Extract the [X, Y] coordinate from the center of the cell holding the provided text.  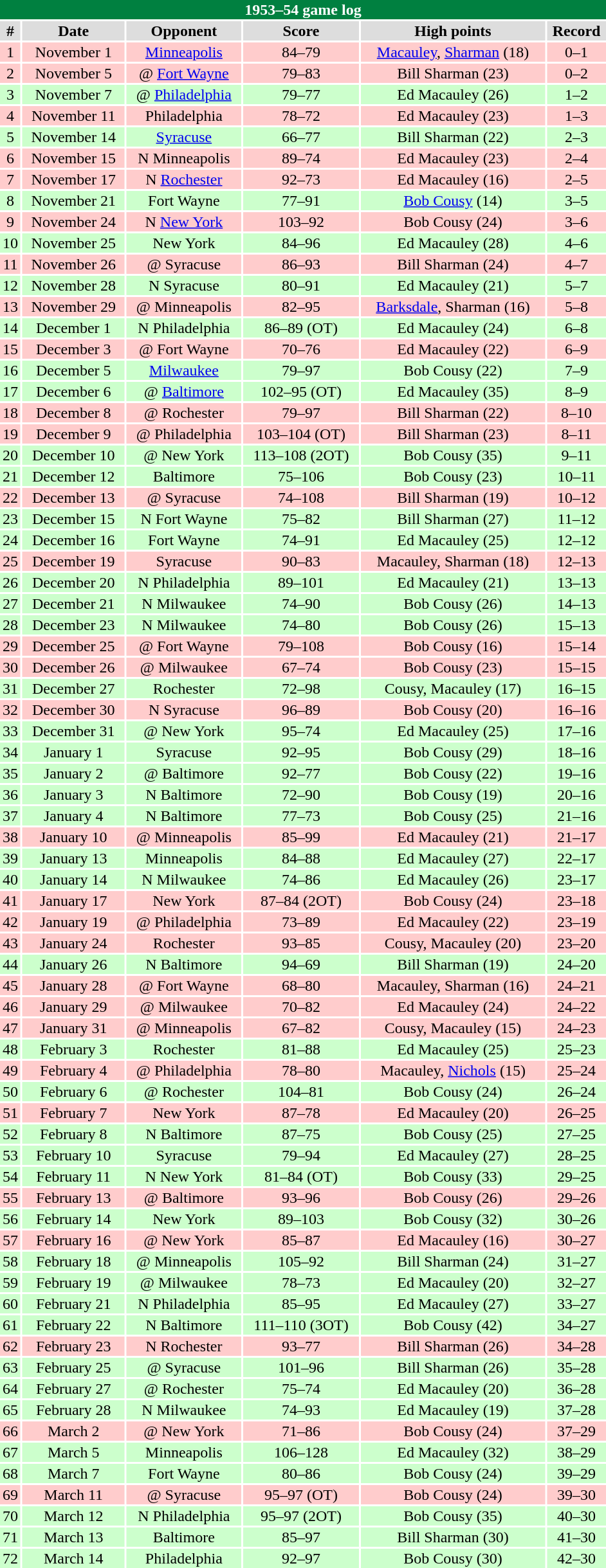
41 [10, 901]
Record [576, 31]
February 23 [73, 1346]
29–25 [576, 1176]
64 [10, 1389]
95–97 (2OT) [301, 1516]
78–73 [301, 1283]
74–93 [301, 1410]
January 28 [73, 986]
28–25 [576, 1155]
March 12 [73, 1516]
22 [10, 498]
39 [10, 858]
46 [10, 1007]
96–89 [301, 710]
66 [10, 1431]
2–5 [576, 179]
December 15 [73, 519]
95–74 [301, 731]
69 [10, 1495]
10 [10, 243]
March 5 [73, 1452]
February 10 [73, 1155]
High points [453, 31]
9 [10, 222]
0–2 [576, 73]
50 [10, 1092]
6–9 [576, 349]
2 [10, 73]
74–86 [301, 879]
67–82 [301, 1028]
79–108 [301, 646]
November 25 [73, 243]
November 14 [73, 137]
0–1 [576, 52]
4–6 [576, 243]
25–23 [576, 1049]
28 [10, 625]
74–91 [301, 540]
89–101 [301, 582]
23–20 [576, 943]
23–17 [576, 879]
November 24 [73, 222]
January 2 [73, 773]
December 3 [73, 349]
70–76 [301, 349]
November 28 [73, 285]
Macauley, Sharman (16) [453, 986]
25 [10, 561]
25–24 [576, 1070]
59 [10, 1283]
5–7 [576, 285]
39–30 [576, 1495]
55 [10, 1198]
February 25 [73, 1367]
Bob Cousy (20) [453, 710]
104–81 [301, 1092]
January 31 [73, 1028]
19–16 [576, 773]
31–27 [576, 1261]
6–8 [576, 328]
November 11 [73, 116]
December 5 [73, 370]
75–82 [301, 519]
42 [10, 922]
Ed Macauley (32) [453, 1452]
24–21 [576, 986]
72–90 [301, 795]
32–27 [576, 1283]
February 4 [73, 1070]
20–16 [576, 795]
79–94 [301, 1155]
39–29 [576, 1473]
73–89 [301, 922]
February 19 [73, 1283]
January 29 [73, 1007]
February 11 [73, 1176]
87–84 (2OT) [301, 901]
41–30 [576, 1537]
84–96 [301, 243]
27 [10, 604]
79–77 [301, 95]
81–88 [301, 1049]
10–12 [576, 498]
5–8 [576, 307]
42–30 [576, 1558]
March 14 [73, 1558]
Milwaukee [184, 370]
81–84 (OT) [301, 1176]
1–3 [576, 116]
11 [10, 264]
February 8 [73, 1134]
113–108 (2OT) [301, 455]
1953–54 game log [303, 10]
November 26 [73, 264]
106–128 [301, 1452]
43 [10, 943]
12–13 [576, 561]
67–74 [301, 667]
29–26 [576, 1198]
32 [10, 710]
87–75 [301, 1134]
February 14 [73, 1219]
40 [10, 879]
78–72 [301, 116]
November 7 [73, 95]
January 13 [73, 858]
58 [10, 1261]
November 15 [73, 158]
86–89 (OT) [301, 328]
17 [10, 392]
23 [10, 519]
January 26 [73, 964]
53 [10, 1155]
15–14 [576, 646]
22–17 [576, 858]
51 [10, 1113]
36–28 [576, 1389]
61 [10, 1325]
# [10, 31]
6 [10, 158]
8–11 [576, 434]
48 [10, 1049]
November 5 [73, 73]
16–16 [576, 710]
23–18 [576, 901]
75–74 [301, 1389]
34 [10, 752]
30–26 [576, 1219]
November 29 [73, 307]
72 [10, 1558]
December 13 [73, 498]
Bob Cousy (30) [453, 1558]
68–80 [301, 986]
10–11 [576, 476]
52 [10, 1134]
Cousy, Macauley (20) [453, 943]
77–91 [301, 201]
Bob Cousy (29) [453, 752]
December 6 [73, 392]
82–95 [301, 307]
February 13 [73, 1198]
92–97 [301, 1558]
26–24 [576, 1092]
45 [10, 986]
1–2 [576, 95]
35 [10, 773]
N Fort Wayne [184, 519]
24–20 [576, 964]
24–22 [576, 1007]
December 26 [73, 667]
19 [10, 434]
62 [10, 1346]
8–10 [576, 413]
75–106 [301, 476]
60 [10, 1304]
February 27 [73, 1389]
January 1 [73, 752]
December 8 [73, 413]
11–12 [576, 519]
7–9 [576, 370]
16–15 [576, 689]
95–97 (OT) [301, 1495]
December 10 [73, 455]
Cousy, Macauley (17) [453, 689]
44 [10, 964]
Macauley, Nichols (15) [453, 1070]
1 [10, 52]
Bill Sharman (30) [453, 1537]
13 [10, 307]
85–97 [301, 1537]
14 [10, 328]
21–16 [576, 816]
70 [10, 1516]
33 [10, 731]
9–11 [576, 455]
92–73 [301, 179]
29 [10, 646]
89–74 [301, 158]
24–23 [576, 1028]
N Minneapolis [184, 158]
Bob Cousy (16) [453, 646]
86–93 [301, 264]
Cousy, Macauley (15) [453, 1028]
February 21 [73, 1304]
23–19 [576, 922]
Date [73, 31]
December 25 [73, 646]
March 13 [73, 1537]
18 [10, 413]
92–77 [301, 773]
49 [10, 1070]
December 23 [73, 625]
27–25 [576, 1134]
8 [10, 201]
63 [10, 1367]
38 [10, 837]
21 [10, 476]
13–13 [576, 582]
February 6 [73, 1092]
January 17 [73, 901]
33–27 [576, 1304]
74–108 [301, 498]
40–30 [576, 1516]
111–110 (3OT) [301, 1325]
102–95 (OT) [301, 392]
85–99 [301, 837]
3–5 [576, 201]
79–83 [301, 73]
3 [10, 95]
February 3 [73, 1049]
74–80 [301, 625]
4 [10, 116]
26–25 [576, 1113]
Score [301, 31]
12 [10, 285]
February 22 [73, 1325]
103–92 [301, 222]
Opponent [184, 31]
34–27 [576, 1325]
85–87 [301, 1240]
21–17 [576, 837]
77–73 [301, 816]
72–98 [301, 689]
74–90 [301, 604]
65 [10, 1410]
17–16 [576, 731]
57 [10, 1240]
24 [10, 540]
84–88 [301, 858]
37 [10, 816]
16 [10, 370]
30–27 [576, 1240]
103–104 (OT) [301, 434]
Barksdale, Sharman (16) [453, 307]
34–28 [576, 1346]
54 [10, 1176]
84–79 [301, 52]
71 [10, 1537]
90–83 [301, 561]
67 [10, 1452]
Ed Macauley (28) [453, 243]
85–95 [301, 1304]
92–95 [301, 752]
Ed Macauley (35) [453, 392]
94–69 [301, 964]
15–13 [576, 625]
30 [10, 667]
7 [10, 179]
68 [10, 1473]
March 7 [73, 1473]
5 [10, 137]
80–86 [301, 1473]
January 19 [73, 922]
47 [10, 1028]
12–12 [576, 540]
December 20 [73, 582]
15 [10, 349]
November 1 [73, 52]
December 27 [73, 689]
December 9 [73, 434]
January 14 [73, 879]
March 2 [73, 1431]
December 1 [73, 328]
Bob Cousy (33) [453, 1176]
Bob Cousy (14) [453, 201]
37–28 [576, 1410]
4–7 [576, 264]
8–9 [576, 392]
December 30 [73, 710]
2–4 [576, 158]
November 21 [73, 201]
38–29 [576, 1452]
80–91 [301, 285]
November 17 [73, 179]
3–6 [576, 222]
93–77 [301, 1346]
89–103 [301, 1219]
71–86 [301, 1431]
101–96 [301, 1367]
February 16 [73, 1240]
December 31 [73, 731]
Bob Cousy (19) [453, 795]
105–92 [301, 1261]
Bob Cousy (42) [453, 1325]
2–3 [576, 137]
December 12 [73, 476]
Bob Cousy (32) [453, 1219]
February 18 [73, 1261]
14–13 [576, 604]
Bill Sharman (27) [453, 519]
35–28 [576, 1367]
March 11 [73, 1495]
January 3 [73, 795]
December 19 [73, 561]
78–80 [301, 1070]
Ed Macauley (19) [453, 1410]
February 28 [73, 1410]
93–96 [301, 1198]
January 10 [73, 837]
66–77 [301, 137]
December 16 [73, 540]
15–15 [576, 667]
56 [10, 1219]
December 21 [73, 604]
37–29 [576, 1431]
87–78 [301, 1113]
36 [10, 795]
70–82 [301, 1007]
January 4 [73, 816]
February 7 [73, 1113]
26 [10, 582]
93–85 [301, 943]
18–16 [576, 752]
20 [10, 455]
January 24 [73, 943]
31 [10, 689]
